From the cell containing the given text, extract its center point as (x, y) coordinate. 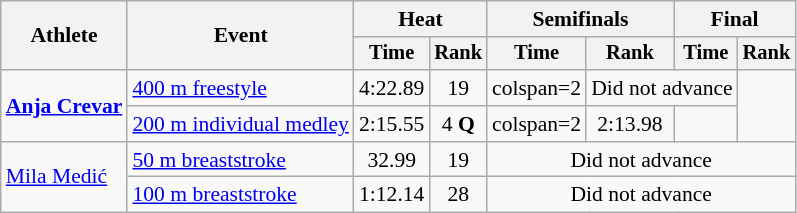
4 Q (458, 124)
400 m freestyle (240, 88)
2:15.55 (392, 124)
Athlete (64, 36)
200 m individual medley (240, 124)
Final (734, 19)
100 m breaststroke (240, 195)
50 m breaststroke (240, 160)
32.99 (392, 160)
Event (240, 36)
Heat (420, 19)
4:22.89 (392, 88)
Mila Medić (64, 178)
Semifinals (580, 19)
Anja Crevar (64, 106)
2:13.98 (630, 124)
28 (458, 195)
1:12.14 (392, 195)
